For the text-containing cell, return its midpoint in [x, y] coordinate format. 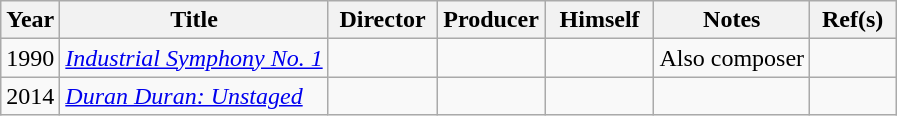
Director [382, 20]
Title [194, 20]
Duran Duran: Unstaged [194, 96]
Also composer [732, 58]
Industrial Symphony No. 1 [194, 58]
1990 [30, 58]
Ref(s) [853, 20]
Year [30, 20]
Producer [492, 20]
Notes [732, 20]
Himself [600, 20]
2014 [30, 96]
